Determine the (X, Y) coordinate at the center of the cell enclosing the given text.  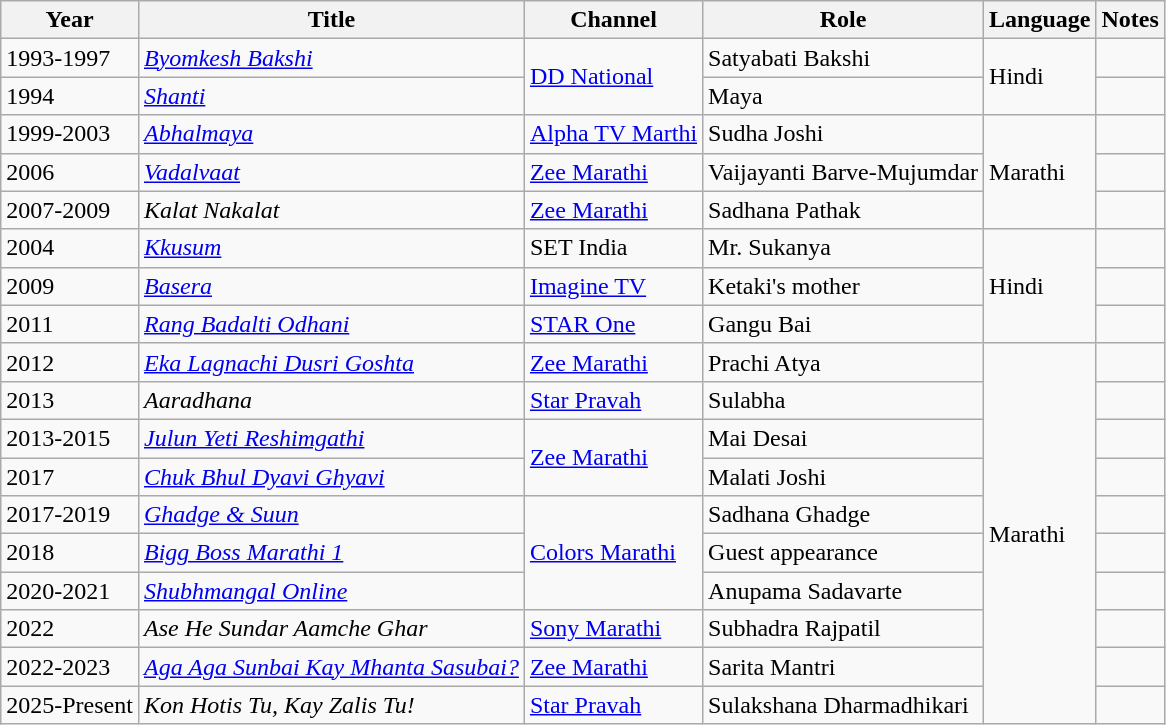
2022-2023 (70, 667)
Ghadge & Suun (331, 515)
STAR One (613, 324)
Mr. Sukanya (844, 248)
Aaradhana (331, 400)
Alpha TV Marthi (613, 134)
1999-2003 (70, 134)
Anupama Sadavarte (844, 591)
Sulakshana Dharmadhikari (844, 705)
Vadalvaat (331, 172)
Gangu Bai (844, 324)
Kkusum (331, 248)
2017-2019 (70, 515)
2018 (70, 553)
Title (331, 20)
Prachi Atya (844, 362)
Bigg Boss Marathi 1 (331, 553)
Channel (613, 20)
2013 (70, 400)
Malati Joshi (844, 477)
2007-2009 (70, 210)
Maya (844, 96)
2012 (70, 362)
1994 (70, 96)
Shanti (331, 96)
Eka Lagnachi Dusri Goshta (331, 362)
Abhalmaya (331, 134)
Shubhmangal Online (331, 591)
Vaijayanti Barve-Mujumdar (844, 172)
Sulabha (844, 400)
2009 (70, 286)
DD National (613, 77)
2013-2015 (70, 438)
SET India (613, 248)
Rang Badalti Odhani (331, 324)
Subhadra Rajpatil (844, 629)
Year (70, 20)
Sadhana Ghadge (844, 515)
Sony Marathi (613, 629)
1993-1997 (70, 58)
Notes (1130, 20)
Mai Desai (844, 438)
Sadhana Pathak (844, 210)
Language (1040, 20)
Aga Aga Sunbai Kay Mhanta Sasubai? (331, 667)
2011 (70, 324)
Sudha Joshi (844, 134)
2020-2021 (70, 591)
2025-Present (70, 705)
2006 (70, 172)
Ketaki's mother (844, 286)
Role (844, 20)
2017 (70, 477)
Colors Marathi (613, 553)
Imagine TV (613, 286)
Satyabati Bakshi (844, 58)
Ase He Sundar Aamche Ghar (331, 629)
2022 (70, 629)
Sarita Mantri (844, 667)
Kon Hotis Tu, Kay Zalis Tu! (331, 705)
Julun Yeti Reshimgathi (331, 438)
Chuk Bhul Dyavi Ghyavi (331, 477)
Guest appearance (844, 553)
2004 (70, 248)
Kalat Nakalat (331, 210)
Byomkesh Bakshi (331, 58)
Basera (331, 286)
